Pinpoint the cell where the given text exists, returning its [x, y] midpoint coordinate. 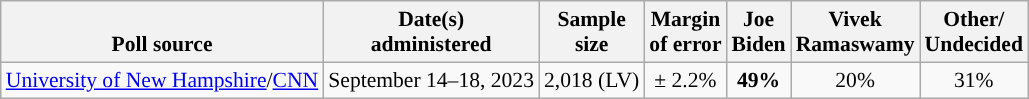
Marginof error [685, 32]
49% [759, 80]
Samplesize [592, 32]
University of New Hampshire/CNN [162, 80]
2,018 (LV) [592, 80]
Date(s)administered [431, 32]
± 2.2% [685, 80]
Poll source [162, 32]
VivekRamaswamy [856, 32]
20% [856, 80]
September 14–18, 2023 [431, 80]
31% [974, 80]
JoeBiden [759, 32]
Other/Undecided [974, 32]
